Return [X, Y] of the center of cell containing provided text 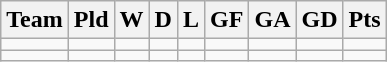
Team [35, 20]
W [132, 20]
GA [272, 20]
GD [320, 20]
L [190, 20]
GF [227, 20]
Pld [91, 20]
D [163, 20]
Pts [364, 20]
